Scan for the cell matching the given text and deliver its [X, Y] coordinate at center. 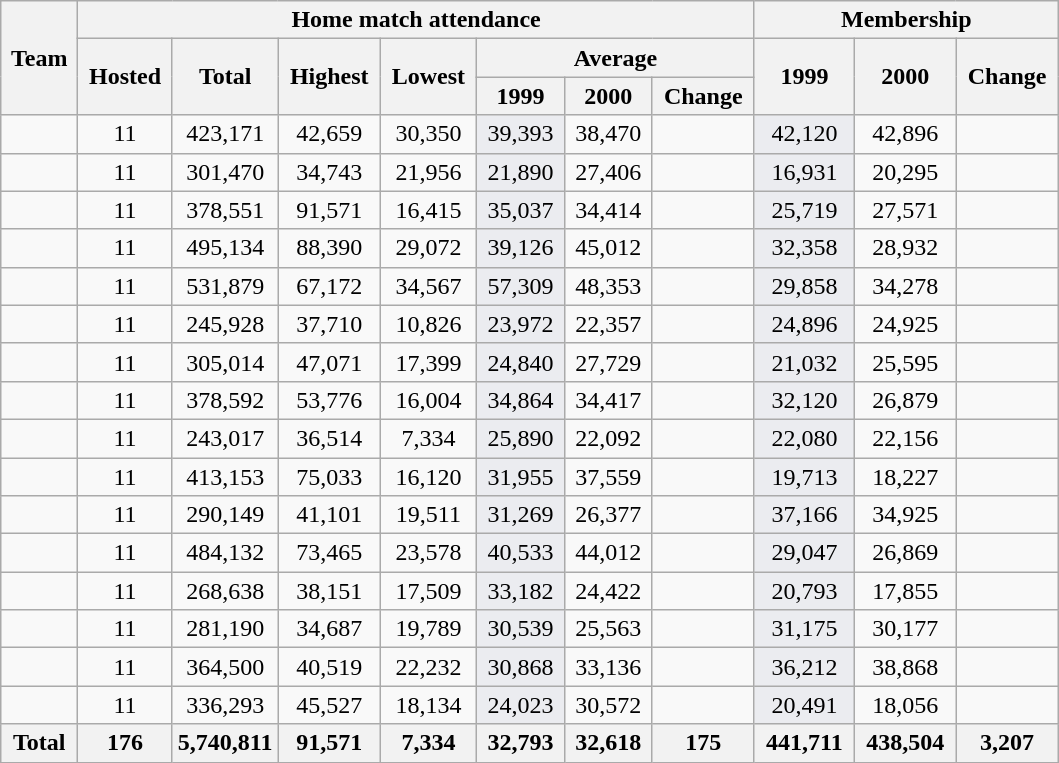
27,729 [608, 362]
30,177 [904, 629]
17,855 [904, 591]
34,414 [608, 210]
19,713 [804, 477]
29,858 [804, 286]
438,504 [904, 743]
21,890 [521, 172]
19,789 [428, 629]
42,120 [804, 134]
30,539 [521, 629]
25,719 [804, 210]
441,711 [804, 743]
18,056 [904, 705]
378,551 [225, 210]
37,166 [804, 515]
24,925 [904, 324]
38,868 [904, 667]
34,278 [904, 286]
24,422 [608, 591]
21,956 [428, 172]
41,101 [329, 515]
Home match attendance [416, 20]
22,080 [804, 438]
22,232 [428, 667]
21,032 [804, 362]
378,592 [225, 400]
32,618 [608, 743]
53,776 [329, 400]
22,357 [608, 324]
17,509 [428, 591]
20,793 [804, 591]
30,572 [608, 705]
Average [616, 58]
16,931 [804, 172]
16,415 [428, 210]
20,491 [804, 705]
26,377 [608, 515]
42,896 [904, 134]
33,182 [521, 591]
32,793 [521, 743]
336,293 [225, 705]
23,578 [428, 553]
35,037 [521, 210]
17,399 [428, 362]
531,879 [225, 286]
32,120 [804, 400]
38,470 [608, 134]
484,132 [225, 553]
25,595 [904, 362]
Membership [906, 20]
88,390 [329, 248]
57,309 [521, 286]
25,563 [608, 629]
37,559 [608, 477]
36,212 [804, 667]
423,171 [225, 134]
22,156 [904, 438]
305,014 [225, 362]
34,687 [329, 629]
290,149 [225, 515]
495,134 [225, 248]
34,743 [329, 172]
29,047 [804, 553]
22,092 [608, 438]
67,172 [329, 286]
75,033 [329, 477]
31,175 [804, 629]
24,896 [804, 324]
10,826 [428, 324]
45,012 [608, 248]
34,925 [904, 515]
36,514 [329, 438]
24,840 [521, 362]
73,465 [329, 553]
25,890 [521, 438]
18,134 [428, 705]
42,659 [329, 134]
28,932 [904, 248]
40,533 [521, 553]
29,072 [428, 248]
245,928 [225, 324]
26,869 [904, 553]
34,567 [428, 286]
31,269 [521, 515]
20,295 [904, 172]
281,190 [225, 629]
Hosted [126, 77]
39,126 [521, 248]
364,500 [225, 667]
45,527 [329, 705]
27,571 [904, 210]
Team [40, 58]
30,868 [521, 667]
33,136 [608, 667]
301,470 [225, 172]
Highest [329, 77]
19,511 [428, 515]
3,207 [1007, 743]
37,710 [329, 324]
243,017 [225, 438]
48,353 [608, 286]
268,638 [225, 591]
38,151 [329, 591]
175 [703, 743]
16,004 [428, 400]
24,023 [521, 705]
39,393 [521, 134]
40,519 [329, 667]
26,879 [904, 400]
30,350 [428, 134]
44,012 [608, 553]
34,864 [521, 400]
23,972 [521, 324]
18,227 [904, 477]
16,120 [428, 477]
413,153 [225, 477]
27,406 [608, 172]
Lowest [428, 77]
5,740,811 [225, 743]
32,358 [804, 248]
34,417 [608, 400]
47,071 [329, 362]
31,955 [521, 477]
176 [126, 743]
